Find where the given text appears and provide that cell's center as (x, y) coordinate. 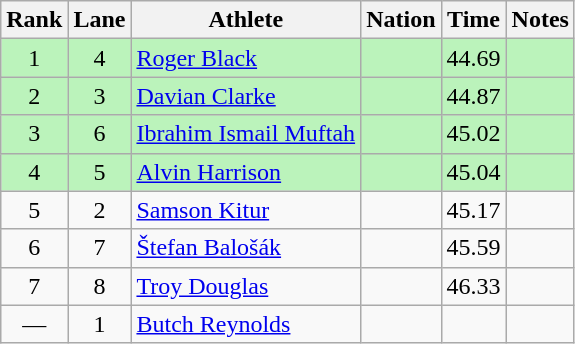
Athlete (246, 20)
Alvin Harrison (246, 172)
45.04 (474, 172)
45.17 (474, 210)
Ibrahim Ismail Muftah (246, 134)
Rank (34, 20)
45.02 (474, 134)
Notes (540, 20)
46.33 (474, 286)
Samson Kitur (246, 210)
44.69 (474, 58)
Time (474, 20)
Nation (401, 20)
Troy Douglas (246, 286)
Davian Clarke (246, 96)
— (34, 324)
Lane (100, 20)
Butch Reynolds (246, 324)
44.87 (474, 96)
45.59 (474, 248)
Štefan Balošák (246, 248)
Roger Black (246, 58)
8 (100, 286)
